Output the [x, y] coordinate of the center of the cell containing the given text.  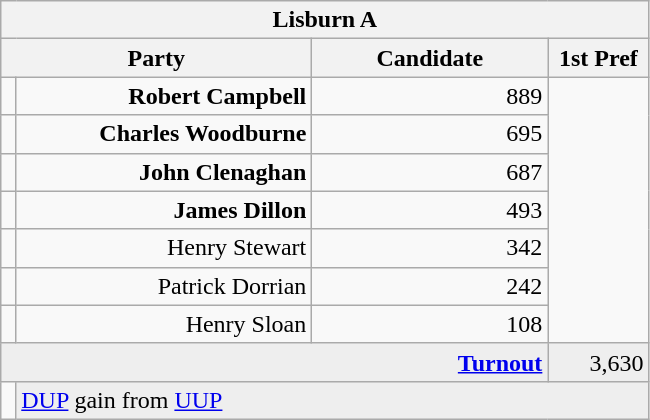
493 [430, 210]
Charles Woodburne [164, 134]
242 [430, 286]
Turnout [274, 362]
Candidate [430, 58]
Henry Stewart [164, 248]
James Dillon [164, 210]
DUP gain from UUP [332, 400]
Henry Sloan [164, 324]
695 [430, 134]
3,630 [598, 362]
1st Pref [598, 58]
687 [430, 172]
342 [430, 248]
889 [430, 96]
Party [156, 58]
Lisburn A [325, 20]
108 [430, 324]
John Clenaghan [164, 172]
Robert Campbell [164, 96]
Patrick Dorrian [164, 286]
